Scan for the cell matching the given text and deliver its [X, Y] coordinate at center. 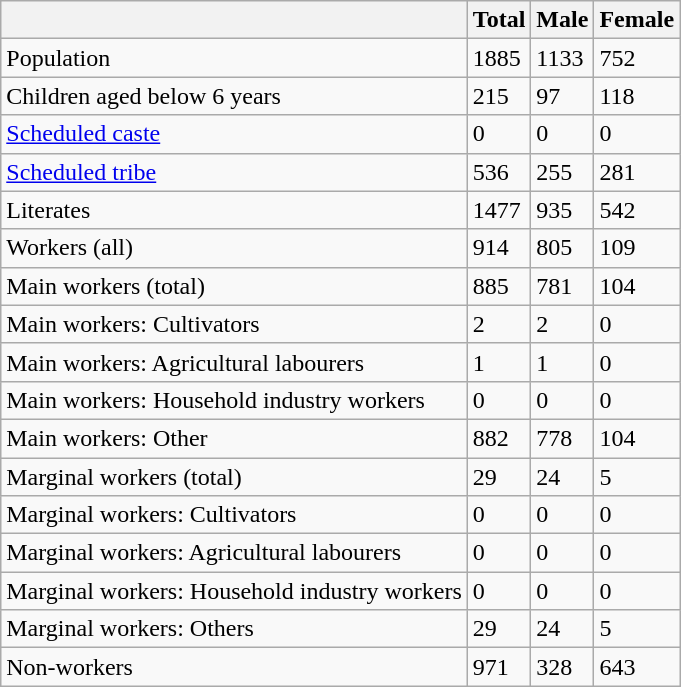
885 [499, 286]
Main workers: Other [234, 438]
Marginal workers: Cultivators [234, 515]
Main workers: Agricultural labourers [234, 362]
914 [499, 248]
Non-workers [234, 667]
Scheduled caste [234, 134]
328 [562, 667]
Total [499, 20]
Marginal workers: Others [234, 629]
109 [637, 248]
Main workers: Cultivators [234, 324]
Scheduled tribe [234, 172]
971 [499, 667]
Population [234, 58]
882 [499, 438]
Literates [234, 210]
805 [562, 248]
Male [562, 20]
1133 [562, 58]
Children aged below 6 years [234, 96]
Main workers (total) [234, 286]
Marginal workers: Agricultural labourers [234, 553]
778 [562, 438]
Female [637, 20]
643 [637, 667]
781 [562, 286]
255 [562, 172]
Marginal workers (total) [234, 477]
Workers (all) [234, 248]
Main workers: Household industry workers [234, 400]
118 [637, 96]
752 [637, 58]
1885 [499, 58]
97 [562, 96]
935 [562, 210]
Marginal workers: Household industry workers [234, 591]
281 [637, 172]
215 [499, 96]
536 [499, 172]
1477 [499, 210]
542 [637, 210]
